Scan for the cell matching the given text and deliver its [X, Y] coordinate at center. 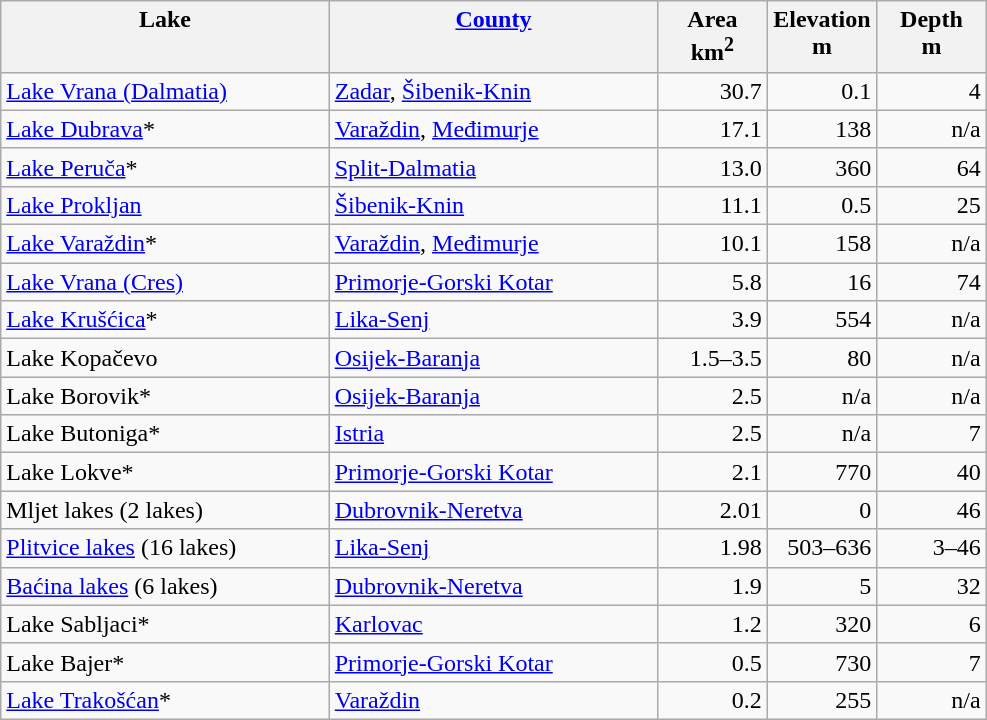
16 [822, 282]
Istria [493, 434]
2.1 [712, 472]
0 [822, 510]
158 [822, 244]
Zadar, Šibenik-Knin [493, 91]
Lake Borovik* [165, 396]
Lake Varaždin* [165, 244]
County [493, 37]
Elevation m [822, 37]
5.8 [712, 282]
Lake Kopačevo [165, 358]
0.1 [822, 91]
Lake Butoniga* [165, 434]
Varaždin [493, 700]
1.98 [712, 548]
Baćina lakes (6 lakes) [165, 586]
64 [932, 167]
46 [932, 510]
770 [822, 472]
Lake Vrana (Dalmatia) [165, 91]
503–636 [822, 548]
Lake Prokljan [165, 205]
3.9 [712, 320]
74 [932, 282]
Lake Peruča* [165, 167]
11.1 [712, 205]
Lake [165, 37]
Lake Sabljaci* [165, 624]
Split-Dalmatia [493, 167]
Lake Bajer* [165, 662]
360 [822, 167]
4 [932, 91]
255 [822, 700]
554 [822, 320]
Lake Krušćica* [165, 320]
17.1 [712, 129]
138 [822, 129]
30.7 [712, 91]
Lake Trakošćan* [165, 700]
Karlovac [493, 624]
5 [822, 586]
1.5–3.5 [712, 358]
40 [932, 472]
Depth m [932, 37]
2.01 [712, 510]
Lake Dubrava* [165, 129]
Lake Vrana (Cres) [165, 282]
Area km2 [712, 37]
Plitvice lakes (16 lakes) [165, 548]
10.1 [712, 244]
Mljet lakes (2 lakes) [165, 510]
25 [932, 205]
13.0 [712, 167]
80 [822, 358]
Lake Lokve* [165, 472]
0.2 [712, 700]
320 [822, 624]
Šibenik-Knin [493, 205]
1.9 [712, 586]
730 [822, 662]
1.2 [712, 624]
6 [932, 624]
32 [932, 586]
3–46 [932, 548]
